From the cell containing the given text, extract its center point as (X, Y) coordinate. 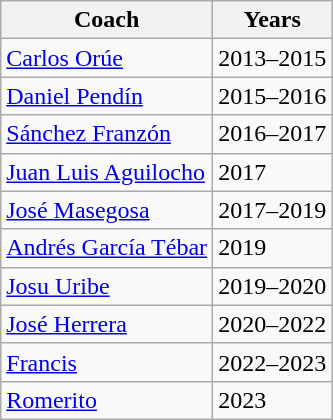
2016–2017 (272, 134)
2017–2019 (272, 210)
Romerito (107, 400)
Juan Luis Aguilocho (107, 172)
2022–2023 (272, 362)
Sánchez Franzón (107, 134)
José Herrera (107, 324)
2019–2020 (272, 286)
José Masegosa (107, 210)
2013–2015 (272, 58)
2017 (272, 172)
Andrés García Tébar (107, 248)
2023 (272, 400)
2020–2022 (272, 324)
Francis (107, 362)
Josu Uribe (107, 286)
Daniel Pendín (107, 96)
Coach (107, 20)
Years (272, 20)
Carlos Orúe (107, 58)
2019 (272, 248)
2015–2016 (272, 96)
